Return the [X, Y] coordinate for the center point of the cell that contains the specified text.  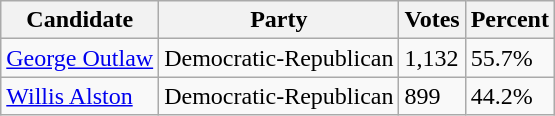
44.2% [510, 96]
Votes [432, 20]
55.7% [510, 58]
899 [432, 96]
Willis Alston [80, 96]
1,132 [432, 58]
Party [279, 20]
Percent [510, 20]
George Outlaw [80, 58]
Candidate [80, 20]
